Scan for the cell matching the given text and deliver its (X, Y) coordinate at center. 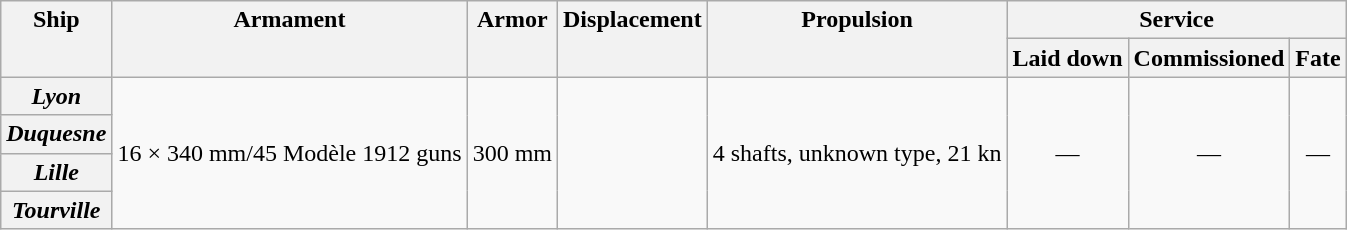
Ship (56, 39)
Lyon (56, 96)
Laid down (1068, 58)
Lille (56, 172)
Service (1176, 20)
16 × 340 mm/45 Modèle 1912 guns (290, 153)
Duquesne (56, 134)
Displacement (633, 39)
4 shafts, unknown type, 21 kn (857, 153)
Propulsion (857, 39)
Armament (290, 39)
Commissioned (1209, 58)
Tourville (56, 210)
300 mm (512, 153)
Fate (1318, 58)
Armor (512, 39)
